From the cell containing the given text, extract its center point as [X, Y] coordinate. 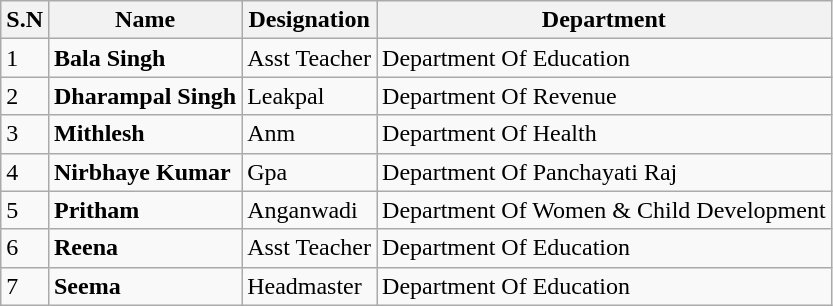
2 [25, 96]
Name [144, 20]
Pritham [144, 210]
Seema [144, 286]
Mithlesh [144, 134]
Anm [310, 134]
Department Of Health [604, 134]
Dharampal Singh [144, 96]
Leakpal [310, 96]
Department Of Panchayati Raj [604, 172]
1 [25, 58]
Bala Singh [144, 58]
6 [25, 248]
7 [25, 286]
3 [25, 134]
Designation [310, 20]
Anganwadi [310, 210]
Headmaster [310, 286]
Nirbhaye Kumar [144, 172]
Gpa [310, 172]
Department [604, 20]
Department Of Women & Child Development [604, 210]
Reena [144, 248]
5 [25, 210]
4 [25, 172]
S.N [25, 20]
Department Of Revenue [604, 96]
